Return [X, Y] of the center of cell containing provided text 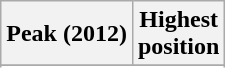
Highestposition [178, 34]
Peak (2012) [67, 34]
